Find where the given text appears and provide that cell's center as [X, Y] coordinate. 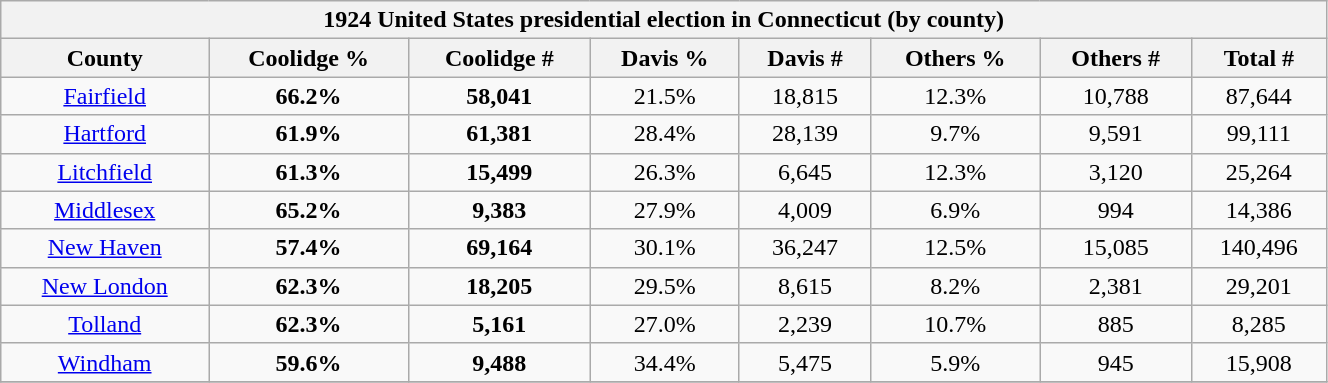
2,239 [804, 324]
Davis % [664, 58]
County [105, 58]
18,815 [804, 96]
87,644 [1258, 96]
65.2% [309, 210]
8.2% [956, 286]
61.3% [309, 172]
5.9% [956, 362]
1924 United States presidential election in Connecticut (by county) [664, 20]
Others % [956, 58]
Litchfield [105, 172]
Windham [105, 362]
8,285 [1258, 324]
12.5% [956, 248]
69,164 [499, 248]
10.7% [956, 324]
885 [1116, 324]
27.9% [664, 210]
3,120 [1116, 172]
Others # [1116, 58]
66.2% [309, 96]
61.9% [309, 134]
26.3% [664, 172]
27.0% [664, 324]
9,383 [499, 210]
6.9% [956, 210]
15,908 [1258, 362]
Coolidge # [499, 58]
59.6% [309, 362]
Middlesex [105, 210]
Tolland [105, 324]
2,381 [1116, 286]
140,496 [1258, 248]
29,201 [1258, 286]
57.4% [309, 248]
25,264 [1258, 172]
10,788 [1116, 96]
30.1% [664, 248]
Davis # [804, 58]
14,386 [1258, 210]
36,247 [804, 248]
34.4% [664, 362]
58,041 [499, 96]
New Haven [105, 248]
New London [105, 286]
Fairfield [105, 96]
18,205 [499, 286]
21.5% [664, 96]
Coolidge % [309, 58]
9,488 [499, 362]
61,381 [499, 134]
29.5% [664, 286]
9,591 [1116, 134]
15,499 [499, 172]
6,645 [804, 172]
5,475 [804, 362]
4,009 [804, 210]
5,161 [499, 324]
99,111 [1258, 134]
15,085 [1116, 248]
8,615 [804, 286]
945 [1116, 362]
Hartford [105, 134]
28.4% [664, 134]
Total # [1258, 58]
994 [1116, 210]
9.7% [956, 134]
28,139 [804, 134]
